Search for the cell housing the specified text and yield its (X, Y) center coordinate. 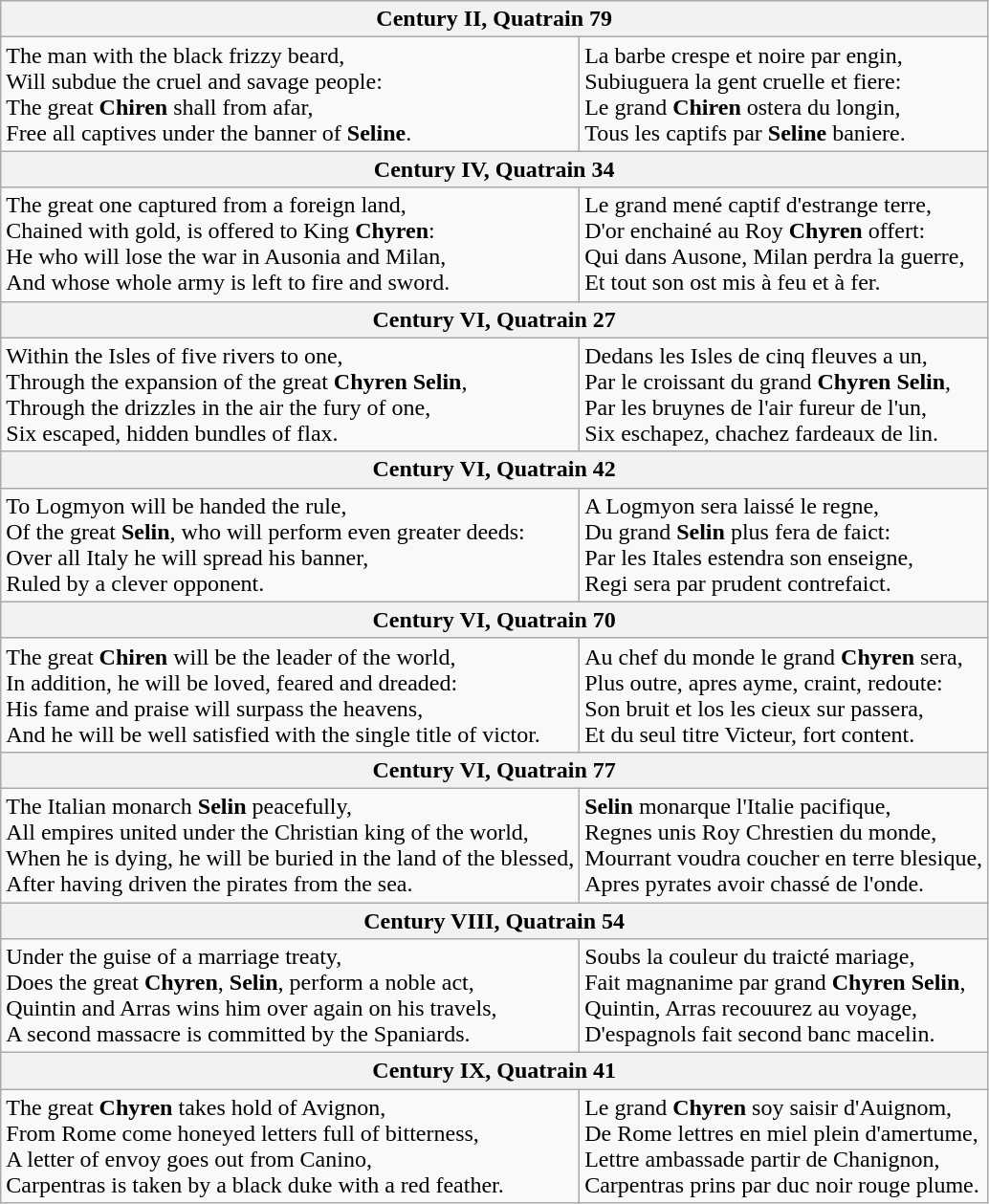
Century VI, Quatrain 77 (494, 770)
Century IX, Quatrain 41 (494, 1071)
Soubs la couleur du traicté mariage,Fait magnanime par grand Chyren Selin,Quintin, Arras recouurez au voyage,D'espagnols fait second banc macelin. (784, 996)
Century IV, Quatrain 34 (494, 169)
Selin monarque l'Italie pacifique,Regnes unis Roy Chrestien du monde,Mourrant voudra coucher en terre blesique,Apres pyrates avoir chassé de l'onde. (784, 845)
A Logmyon sera laissé le regne,Du grand Selin plus fera de faict:Par les Itales estendra son enseigne,Regi sera par prudent contrefaict. (784, 545)
Century VIII, Quatrain 54 (494, 921)
La barbe crespe et noire par engin,Subiuguera la gent cruelle et fiere:Le grand Chiren ostera du longin,Tous les captifs par Seline baniere. (784, 94)
Century VI, Quatrain 42 (494, 470)
Century II, Quatrain 79 (494, 19)
Century VI, Quatrain 70 (494, 620)
Le grand mené captif d'estrange terre,D'or enchainé au Roy Chyren offert:Qui dans Ausone, Milan perdra la guerre,Et tout son ost mis à feu et à fer. (784, 245)
Century VI, Quatrain 27 (494, 319)
